Search for the cell housing the specified text and yield its (x, y) center coordinate. 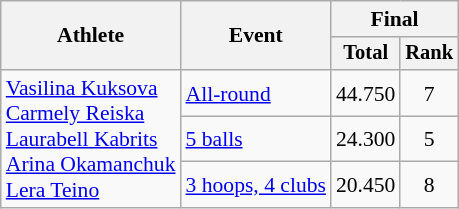
8 (429, 185)
5 (429, 139)
24.300 (366, 139)
Athlete (91, 36)
Total (366, 54)
7 (429, 93)
Final (394, 19)
Event (256, 36)
Vasilina KuksovaCarmely ReiskaLaurabell KabritsArina OkamanchukLera Teino (91, 139)
44.750 (366, 93)
20.450 (366, 185)
3 hoops, 4 clubs (256, 185)
Rank (429, 54)
5 balls (256, 139)
All-round (256, 93)
